Provide the [x, y] coordinate of the cell's center where the given text is located.  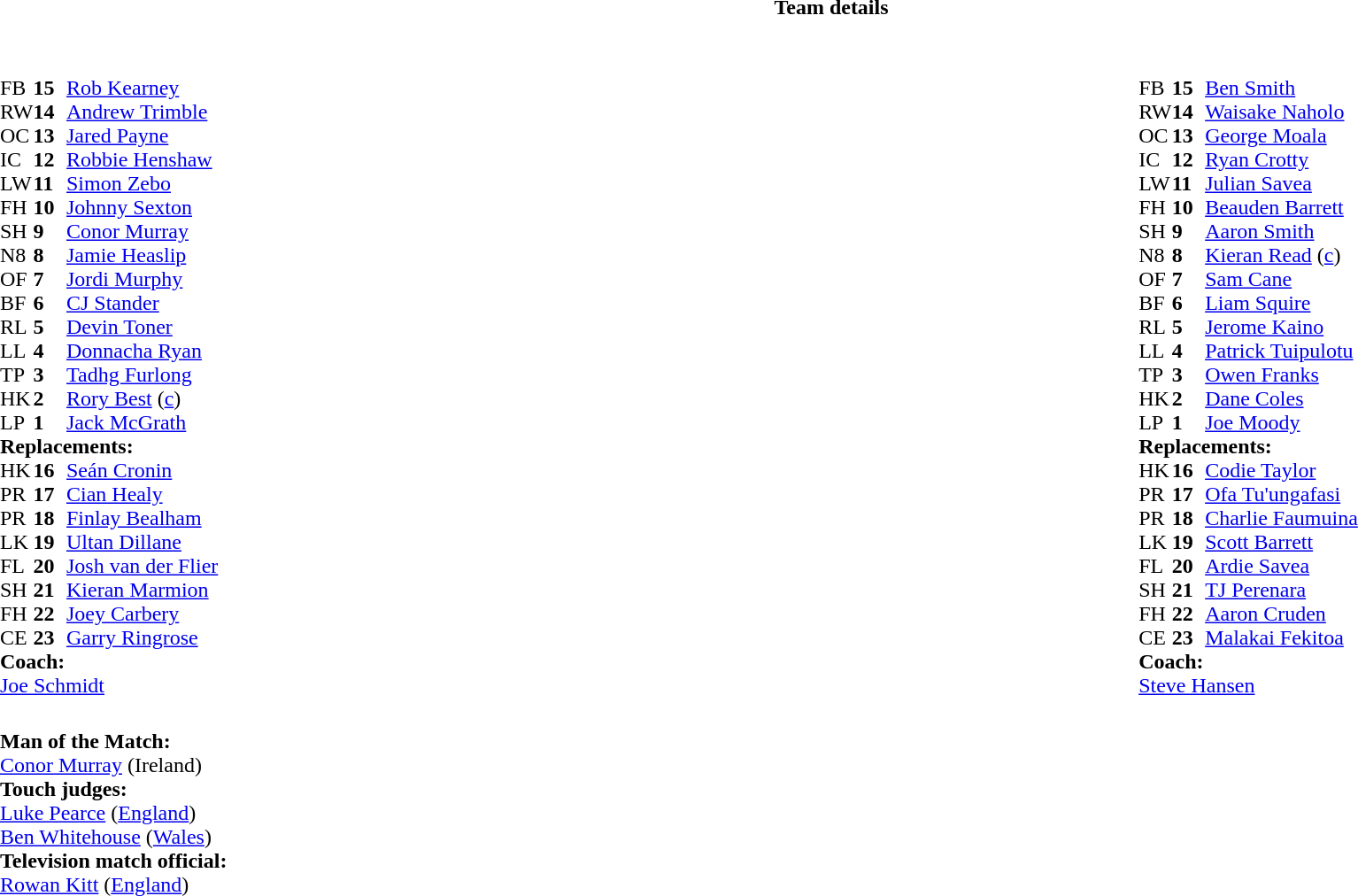
Josh van der Flier [142, 567]
Ofa Tu'ungafasi [1282, 494]
Kieran Read (c) [1282, 255]
Johnny Sexton [142, 207]
Patrick Tuipulotu [1282, 351]
Ultan Dillane [142, 542]
Andrew Trimble [142, 112]
Simon Zebo [142, 184]
Owen Franks [1282, 375]
Julian Savea [1282, 184]
Jamie Heaslip [142, 255]
TJ Perenara [1282, 590]
CJ Stander [142, 303]
Donnacha Ryan [142, 351]
Waisake Naholo [1282, 112]
Rory Best (c) [142, 398]
Malakai Fekitoa [1282, 637]
Ardie Savea [1282, 567]
Conor Murray [142, 232]
George Moala [1282, 136]
Ryan Crotty [1282, 159]
Aaron Smith [1282, 232]
Charlie Faumuina [1282, 519]
Joe Moody [1282, 423]
Garry Ringrose [142, 637]
Codie Taylor [1282, 471]
Devin Toner [142, 328]
Sam Cane [1282, 280]
Aaron Cruden [1282, 614]
Joey Carbery [142, 614]
Jordi Murphy [142, 280]
Dane Coles [1282, 398]
Beauden Barrett [1282, 207]
Finlay Bealham [142, 519]
Liam Squire [1282, 303]
Jerome Kaino [1282, 328]
Cian Healy [142, 494]
Steve Hansen [1248, 685]
Tadhg Furlong [142, 375]
Rob Kearney [142, 89]
Jack McGrath [142, 423]
Robbie Henshaw [142, 159]
Scott Barrett [1282, 542]
Kieran Marmion [142, 590]
Jared Payne [142, 136]
Ben Smith [1282, 89]
Seán Cronin [142, 471]
Joe Schmidt [109, 685]
